Output the (x, y) coordinate of the center of the cell containing the given text.  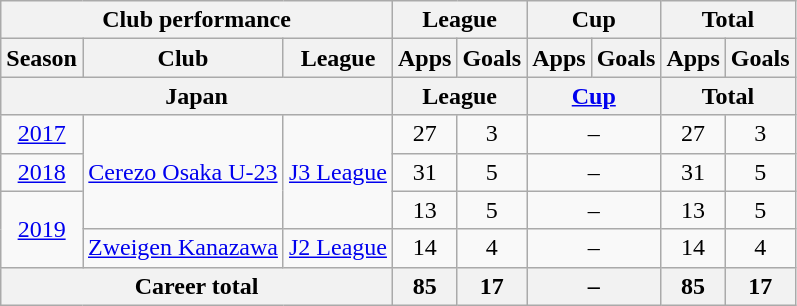
Japan (197, 96)
Club (182, 58)
2019 (42, 229)
J2 League (338, 248)
2017 (42, 134)
Zweigen Kanazawa (182, 248)
Club performance (197, 20)
2018 (42, 172)
Cerezo Osaka U-23 (182, 172)
J3 League (338, 172)
Career total (197, 286)
Season (42, 58)
